Scan for the cell matching the given text and deliver its [x, y] coordinate at center. 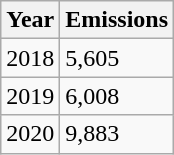
2020 [30, 134]
5,605 [117, 58]
9,883 [117, 134]
6,008 [117, 96]
2018 [30, 58]
Year [30, 20]
Emissions [117, 20]
2019 [30, 96]
